For the text-containing cell, return its midpoint in [X, Y] coordinate format. 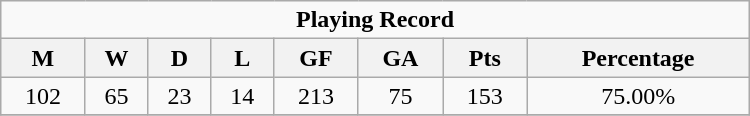
GA [400, 58]
L [242, 58]
Percentage [638, 58]
Playing Record [375, 20]
23 [180, 96]
14 [242, 96]
102 [43, 96]
Pts [485, 58]
153 [485, 96]
M [43, 58]
65 [116, 96]
W [116, 58]
75.00% [638, 96]
75 [400, 96]
GF [316, 58]
D [180, 58]
213 [316, 96]
